From the cell containing the given text, extract its center point as (X, Y) coordinate. 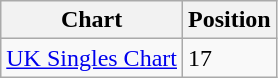
17 (229, 58)
UK Singles Chart (92, 58)
Position (229, 20)
Chart (92, 20)
